Provide the [X, Y] coordinate of the cell's center where the given text is located.  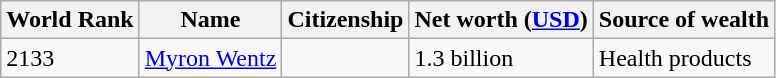
Citizenship [346, 20]
Source of wealth [684, 20]
Health products [684, 58]
2133 [70, 58]
1.3 billion [501, 58]
World Rank [70, 20]
Name [210, 20]
Myron Wentz [210, 58]
Net worth (USD) [501, 20]
